Provide the [X, Y] coordinate of the cell's center where the given text is located.  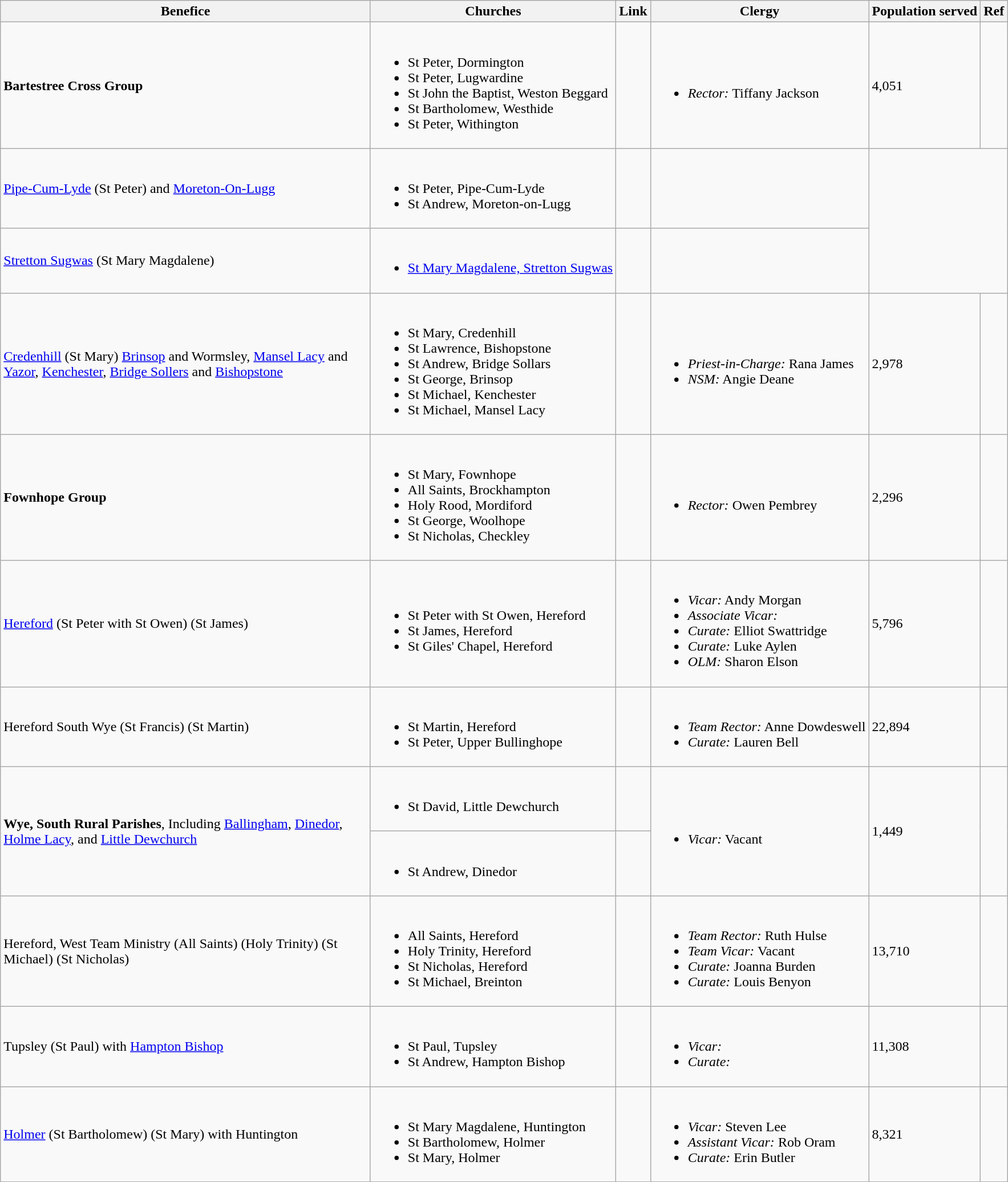
St Paul, TupsleySt Andrew, Hampton Bishop [493, 1046]
Holmer (St Bartholomew) (St Mary) with Huntington [186, 1135]
St Peter, Pipe-Cum-LydeSt Andrew, Moreton-on-Lugg [493, 188]
2,296 [925, 498]
Churches [493, 11]
St Peter, DormingtonSt Peter, LugwardineSt John the Baptist, Weston BeggardSt Bartholomew, WesthideSt Peter, Withington [493, 86]
5,796 [925, 623]
1,449 [925, 831]
22,894 [925, 727]
Population served [925, 11]
Stretton Sugwas (St Mary Magdalene) [186, 260]
Vicar: Steven LeeAssistant Vicar: Rob OramCurate: Erin Butler [760, 1135]
13,710 [925, 951]
Tupsley (St Paul) with Hampton Bishop [186, 1046]
Clergy [760, 11]
Benefice [186, 11]
Hereford South Wye (St Francis) (St Martin) [186, 727]
St Andrew, Dinedor [493, 863]
Vicar: Vacant [760, 831]
11,308 [925, 1046]
Vicar: Andy MorganAssociate Vicar:Curate: Elliot SwattridgeCurate: Luke AylenOLM: Sharon Elson [760, 623]
Fownhope Group [186, 498]
Priest-in-Charge: Rana JamesNSM: Angie Deane [760, 364]
Ref [994, 11]
St Martin, HerefordSt Peter, Upper Bullinghope [493, 727]
2,978 [925, 364]
Credenhill (St Mary) Brinsop and Wormsley, Mansel Lacy and Yazor, Kenchester, Bridge Sollers and Bishopstone [186, 364]
8,321 [925, 1135]
St Mary Magdalene, HuntingtonSt Bartholomew, HolmerSt Mary, Holmer [493, 1135]
Bartestree Cross Group [186, 86]
All Saints, HerefordHoly Trinity, HerefordSt Nicholas, HerefordSt Michael, Breinton [493, 951]
Rector: Owen Pembrey [760, 498]
Team Rector: Anne DowdeswellCurate: Lauren Bell [760, 727]
Link [633, 11]
St Mary, FownhopeAll Saints, BrockhamptonHoly Rood, MordifordSt George, WoolhopeSt Nicholas, Checkley [493, 498]
Rector: Tiffany Jackson [760, 86]
St Mary Magdalene, Stretton Sugwas [493, 260]
St Mary, CredenhillSt Lawrence, BishopstoneSt Andrew, Bridge SollarsSt George, BrinsopSt Michael, KenchesterSt Michael, Mansel Lacy [493, 364]
Vicar:Curate: [760, 1046]
Hereford (St Peter with St Owen) (St James) [186, 623]
St Peter with St Owen, HerefordSt James, HerefordSt Giles' Chapel, Hereford [493, 623]
St David, Little Dewchurch [493, 799]
4,051 [925, 86]
Team Rector: Ruth HulseTeam Vicar: VacantCurate: Joanna BurdenCurate: Louis Benyon [760, 951]
Wye, South Rural Parishes, Including Ballingham, Dinedor, Holme Lacy, and Little Dewchurch [186, 831]
Hereford, West Team Ministry (All Saints) (Holy Trinity) (St Michael) (St Nicholas) [186, 951]
Pipe-Cum-Lyde (St Peter) and Moreton-On-Lugg [186, 188]
